Provide the [x, y] coordinate of the cell's center where the given text is located.  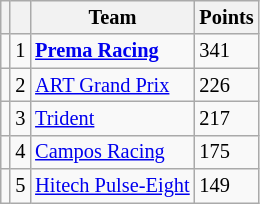
Hitech Pulse-Eight [112, 186]
2 [20, 85]
Team [112, 17]
1 [20, 51]
217 [227, 118]
175 [227, 152]
4 [20, 152]
5 [20, 186]
Prema Racing [112, 51]
Trident [112, 118]
ART Grand Prix [112, 85]
341 [227, 51]
3 [20, 118]
149 [227, 186]
226 [227, 85]
Campos Racing [112, 152]
Points [227, 17]
